Find where the given text appears and provide that cell's center as [x, y] coordinate. 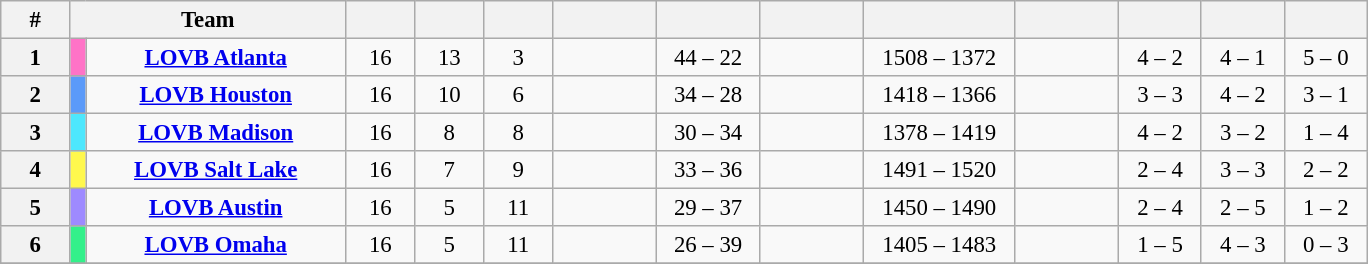
10 [450, 95]
9 [518, 170]
Team [208, 20]
1418 – 1366 [939, 95]
LOVB Salt Lake [216, 170]
13 [450, 58]
1378 – 1419 [939, 133]
33 – 36 [708, 170]
LOVB Atlanta [216, 58]
LOVB Madison [216, 133]
1 [36, 58]
2 – 2 [1326, 170]
29 – 37 [708, 208]
0 – 3 [1326, 245]
4 [36, 170]
1450 – 1490 [939, 208]
1 – 5 [1160, 245]
2 – 5 [1242, 208]
26 – 39 [708, 245]
1 – 4 [1326, 133]
7 [450, 170]
34 – 28 [708, 95]
# [36, 20]
1405 – 1483 [939, 245]
LOVB Omaha [216, 245]
LOVB Austin [216, 208]
1508 – 1372 [939, 58]
5 – 0 [1326, 58]
4 – 3 [1242, 245]
30 – 34 [708, 133]
3 – 2 [1242, 133]
3 – 1 [1326, 95]
1491 – 1520 [939, 170]
2 [36, 95]
LOVB Houston [216, 95]
4 – 1 [1242, 58]
1 – 2 [1326, 208]
44 – 22 [708, 58]
